Return the (x, y) coordinate for the center point of the cell that contains the specified text.  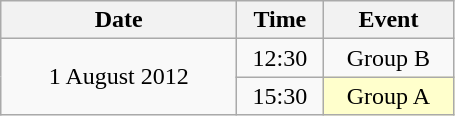
12:30 (280, 58)
Date (119, 20)
Event (388, 20)
Group B (388, 58)
15:30 (280, 96)
Time (280, 20)
Group A (388, 96)
1 August 2012 (119, 77)
